Find where the given text appears and provide that cell's center as (X, Y) coordinate. 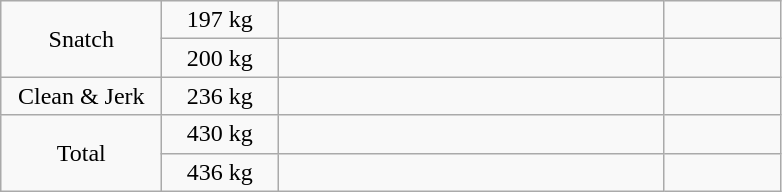
200 kg (220, 58)
Clean & Jerk (82, 96)
430 kg (220, 134)
Snatch (82, 39)
197 kg (220, 20)
436 kg (220, 172)
Total (82, 153)
236 kg (220, 96)
